Scan for the cell matching the given text and deliver its [X, Y] coordinate at center. 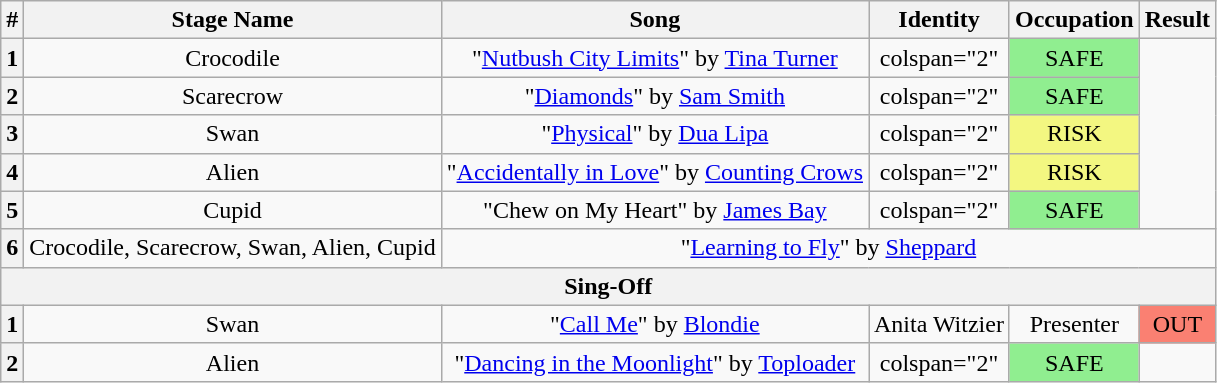
Presenter [1074, 324]
Sing-Off [608, 286]
# [12, 20]
4 [12, 172]
"Accidentally in Love" by Counting Crows [654, 172]
Scarecrow [232, 96]
"Learning to Fly" by Sheppard [828, 248]
OUT [1177, 324]
"Physical" by Dua Lipa [654, 134]
Crocodile, Scarecrow, Swan, Alien, Cupid [232, 248]
"Nutbush City Limits" by Tina Turner [654, 58]
Cupid [232, 210]
6 [12, 248]
"Call Me" by Blondie [654, 324]
Stage Name [232, 20]
"Dancing in the Moonlight" by Toploader [654, 362]
Result [1177, 20]
Occupation [1074, 20]
5 [12, 210]
Crocodile [232, 58]
"Chew on My Heart" by James Bay [654, 210]
Anita Witzier [938, 324]
"Diamonds" by Sam Smith [654, 96]
Identity [938, 20]
3 [12, 134]
Song [654, 20]
